Return (X, Y) of the center of cell containing provided text 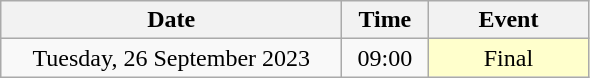
Final (508, 58)
09:00 (385, 58)
Date (172, 20)
Time (385, 20)
Tuesday, 26 September 2023 (172, 58)
Event (508, 20)
